Output the [X, Y] coordinate of the center of the cell containing the given text.  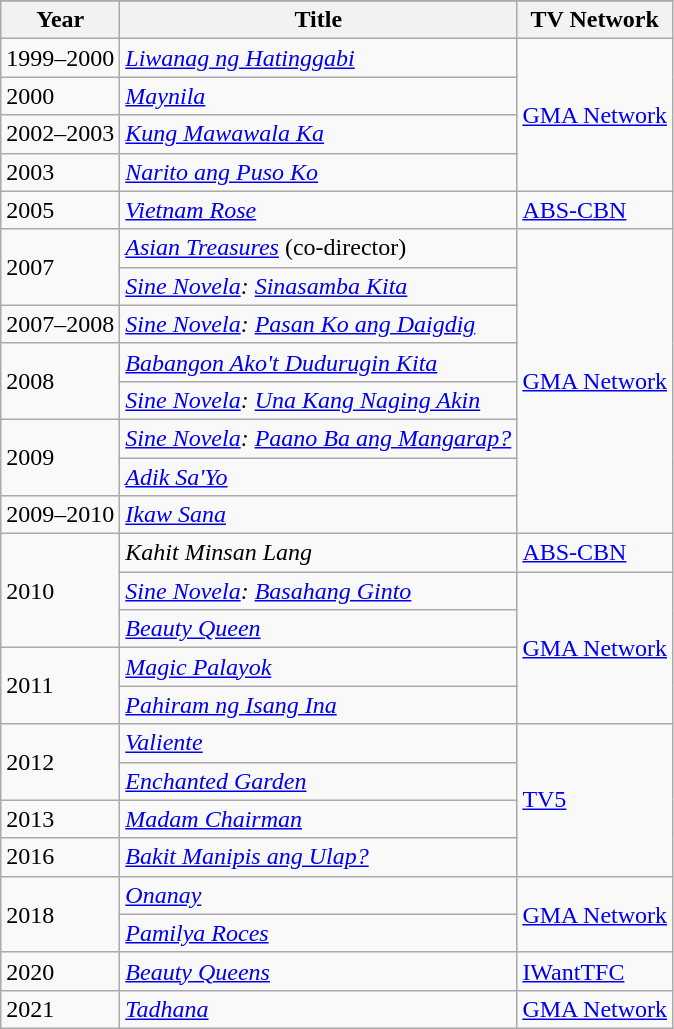
Sine Novela: Una Kang Naging Akin [318, 400]
Magic Palayok [318, 667]
2016 [60, 857]
2007–2008 [60, 324]
Bakit Manipis ang Ulap? [318, 857]
Year [60, 20]
Kahit Minsan Lang [318, 553]
2002–2003 [60, 134]
2010 [60, 591]
Narito ang Puso Ko [318, 172]
Sine Novela: Basahang Ginto [318, 591]
Liwanag ng Hatinggabi [318, 58]
2005 [60, 210]
Enchanted Garden [318, 781]
Kung Mawawala Ka [318, 134]
2013 [60, 819]
2003 [60, 172]
Onanay [318, 895]
2018 [60, 914]
2020 [60, 971]
Maynila [318, 96]
Sine Novela: Paano Ba ang Mangarap? [318, 438]
2008 [60, 381]
IWantTFC [595, 971]
Title [318, 20]
TV Network [595, 20]
1999–2000 [60, 58]
2007 [60, 267]
Ikaw Sana [318, 515]
Beauty Queen [318, 629]
Pamilya Roces [318, 933]
2009–2010 [60, 515]
Pahiram ng Isang Ina [318, 705]
Asian Treasures (co-director) [318, 248]
Adik Sa'Yo [318, 477]
2011 [60, 686]
TV5 [595, 800]
Vietnam Rose [318, 210]
Beauty Queens [318, 971]
2009 [60, 457]
Sine Novela: Sinasamba Kita [318, 286]
2021 [60, 1009]
Tadhana [318, 1009]
Valiente [318, 743]
2012 [60, 762]
Sine Novela: Pasan Ko ang Daigdig [318, 324]
Babangon Ako't Dudurugin Kita [318, 362]
Madam Chairman [318, 819]
2000 [60, 96]
